Search for the cell housing the specified text and yield its (x, y) center coordinate. 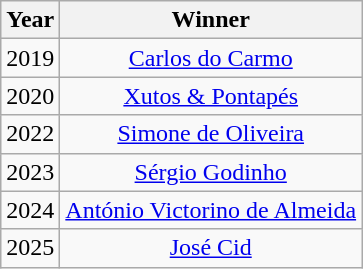
Xutos & Pontapés (211, 96)
Simone de Oliveira (211, 134)
José Cid (211, 248)
Year (30, 20)
2020 (30, 96)
Sérgio Godinho (211, 172)
2022 (30, 134)
2019 (30, 58)
Winner (211, 20)
2025 (30, 248)
2024 (30, 210)
António Victorino de Almeida (211, 210)
Carlos do Carmo (211, 58)
2023 (30, 172)
